Scan for the cell matching the given text and deliver its [x, y] coordinate at center. 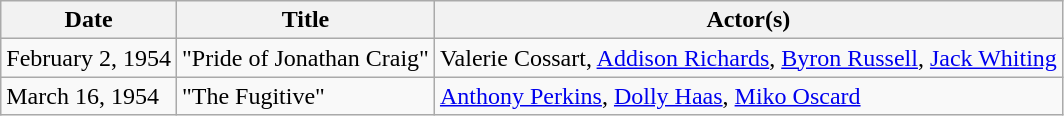
"Pride of Jonathan Craig" [305, 58]
Title [305, 20]
"The Fugitive" [305, 96]
Date [89, 20]
Valerie Cossart, Addison Richards, Byron Russell, Jack Whiting [748, 58]
Actor(s) [748, 20]
February 2, 1954 [89, 58]
March 16, 1954 [89, 96]
Anthony Perkins, Dolly Haas, Miko Oscard [748, 96]
